Provide the [x, y] coordinate of the cell's center where the given text is located.  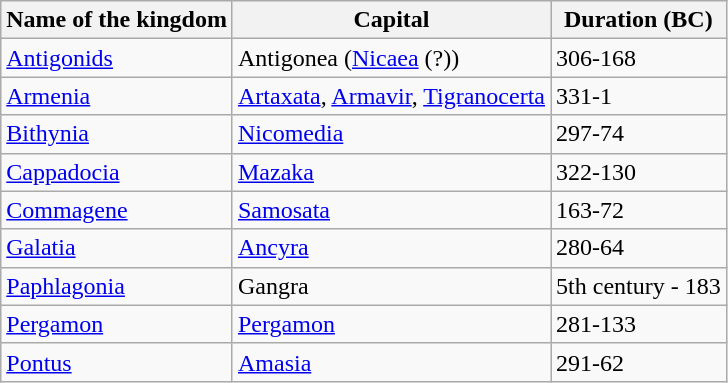
331-1 [639, 96]
Paphlagonia [117, 286]
Samosata [391, 210]
163-72 [639, 210]
Antigonea (Nicaea (?)) [391, 58]
Bithynia [117, 134]
280-64 [639, 248]
Pontus [117, 362]
Gangra [391, 286]
Galatia [117, 248]
306-168 [639, 58]
Cappadocia [117, 172]
Antigonids [117, 58]
Artaxata, Armavir, Tigranocerta [391, 96]
Commagene [117, 210]
Capital [391, 20]
281-133 [639, 324]
Duration (BC) [639, 20]
Name of the kingdom [117, 20]
Amasia [391, 362]
Armenia [117, 96]
Mazaka [391, 172]
5th century - 183 [639, 286]
Ancyra [391, 248]
Nicomedia [391, 134]
322-130 [639, 172]
291-62 [639, 362]
297-74 [639, 134]
